Determine the (X, Y) coordinate at the center of the cell enclosing the given text.  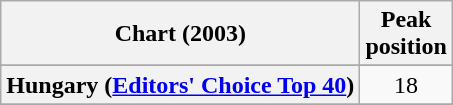
18 (406, 85)
Chart (2003) (180, 34)
Peakposition (406, 34)
Hungary (Editors' Choice Top 40) (180, 85)
